Return [x, y] of the center of cell containing provided text 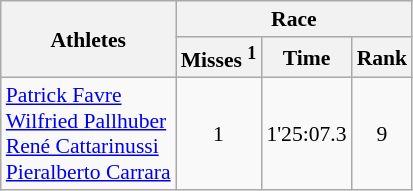
1'25:07.3 [306, 134]
Patrick FavreWilfried PallhuberRené CattarinussiPieralberto Carrara [88, 134]
Time [306, 58]
9 [382, 134]
1 [219, 134]
Athletes [88, 40]
Rank [382, 58]
Misses 1 [219, 58]
Race [294, 19]
